Return [X, Y] of the center of cell containing provided text 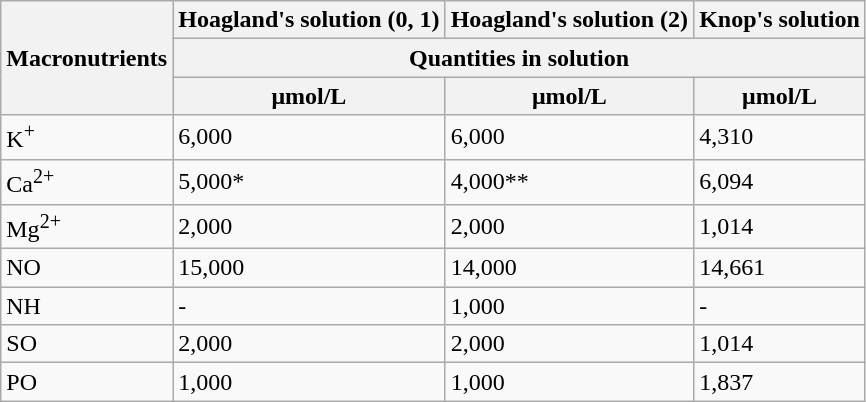
Hoagland's solution (2) [569, 20]
1,837 [780, 382]
PO [87, 382]
SO [87, 344]
NO [87, 268]
14,000 [569, 268]
Macronutrients [87, 58]
Mg2+ [87, 226]
K+ [87, 138]
Quantities in solution [520, 58]
Knop's solution [780, 20]
Hoagland's solution (0, 1) [309, 20]
4,000** [569, 182]
NH [87, 306]
15,000 [309, 268]
Ca2+ [87, 182]
14,661 [780, 268]
6,094 [780, 182]
4,310 [780, 138]
5,000* [309, 182]
